Determine the (X, Y) coordinate at the center of the cell enclosing the given text.  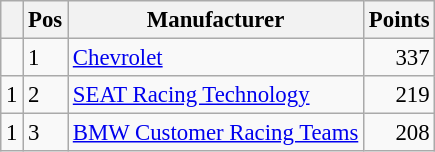
2 (46, 95)
Points (400, 20)
BMW Customer Racing Teams (216, 133)
Chevrolet (216, 58)
Manufacturer (216, 20)
337 (400, 58)
208 (400, 133)
SEAT Racing Technology (216, 95)
3 (46, 133)
Pos (46, 20)
219 (400, 95)
